Extract the (x, y) coordinate from the center of the cell holding the provided text.  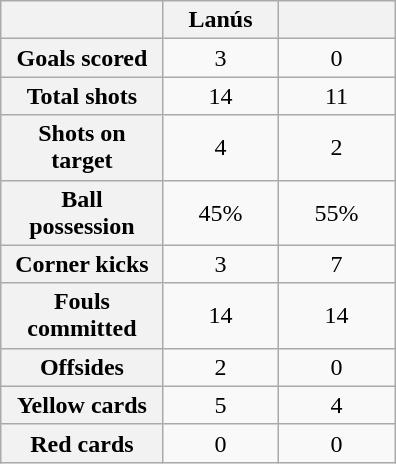
11 (337, 96)
Goals scored (82, 58)
Lanús (220, 20)
Offsides (82, 367)
Corner kicks (82, 264)
5 (220, 405)
Fouls committed (82, 316)
Shots on target (82, 148)
Total shots (82, 96)
Red cards (82, 443)
45% (220, 212)
7 (337, 264)
Yellow cards (82, 405)
Ball possession (82, 212)
55% (337, 212)
